For the text-containing cell, return its midpoint in [x, y] coordinate format. 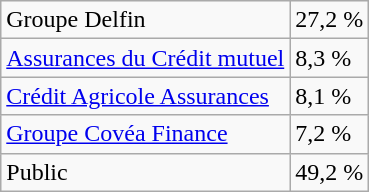
Public [146, 172]
Groupe Covéa Finance [146, 134]
27,2 % [330, 20]
Assurances du Crédit mutuel [146, 58]
8,3 % [330, 58]
Crédit Agricole Assurances [146, 96]
8,1 % [330, 96]
Groupe Delfin [146, 20]
7,2 % [330, 134]
49,2 % [330, 172]
